Determine the (x, y) coordinate at the center of the cell enclosing the given text.  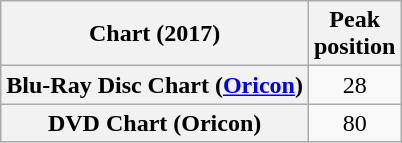
80 (354, 123)
Chart (2017) (155, 34)
Blu-Ray Disc Chart (Oricon) (155, 85)
Peak position (354, 34)
DVD Chart (Oricon) (155, 123)
28 (354, 85)
